Pinpoint the cell where the given text exists, returning its (x, y) midpoint coordinate. 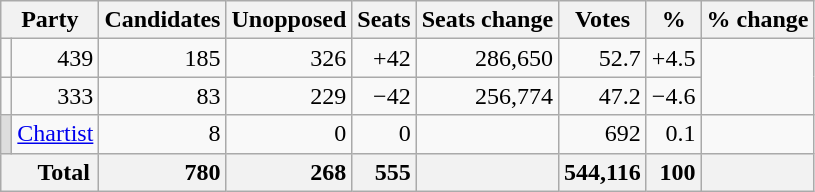
555 (384, 172)
Party (50, 20)
544,116 (603, 172)
+4.5 (674, 58)
Seats change (487, 20)
692 (603, 134)
52.7 (603, 58)
0.1 (674, 134)
−42 (384, 96)
Unopposed (289, 20)
439 (56, 58)
100 (674, 172)
Candidates (162, 20)
+42 (384, 58)
Seats (384, 20)
229 (289, 96)
326 (289, 58)
47.2 (603, 96)
780 (162, 172)
% change (758, 20)
Chartist (56, 134)
8 (162, 134)
256,774 (487, 96)
268 (289, 172)
Votes (603, 20)
286,650 (487, 58)
−4.6 (674, 96)
83 (162, 96)
185 (162, 58)
Total (50, 172)
333 (56, 96)
% (674, 20)
